For the text-containing cell, return its midpoint in [x, y] coordinate format. 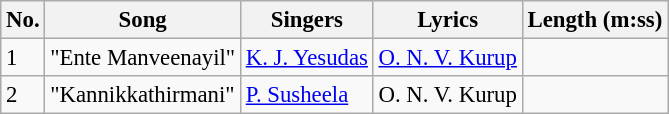
Song [143, 20]
P. Susheela [306, 95]
Length (m:ss) [594, 20]
No. [23, 20]
1 [23, 58]
"Ente Manveenayil" [143, 58]
2 [23, 95]
Lyrics [448, 20]
"Kannikkathirmani" [143, 95]
K. J. Yesudas [306, 58]
Singers [306, 20]
